Pinpoint the cell where the given text exists, returning its [x, y] midpoint coordinate. 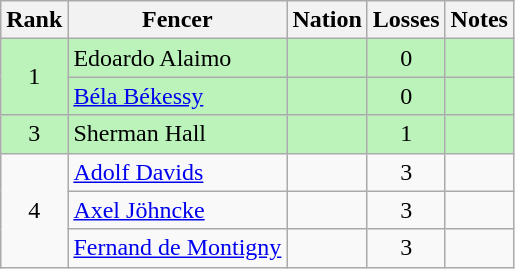
Losses [406, 20]
Rank [34, 20]
Notes [479, 20]
Edoardo Alaimo [178, 58]
Adolf Davids [178, 172]
Nation [327, 20]
Fernand de Montigny [178, 248]
Axel Jöhncke [178, 210]
Fencer [178, 20]
Sherman Hall [178, 134]
Béla Békessy [178, 96]
4 [34, 210]
